For the text-containing cell, return its midpoint in [X, Y] coordinate format. 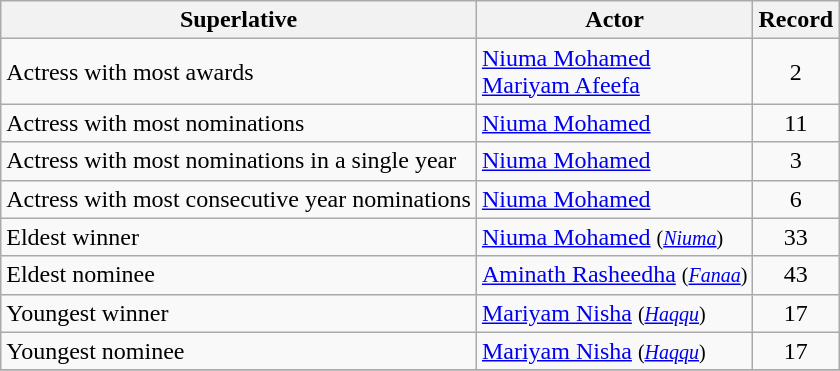
Record [796, 20]
Niuma Mohamed (Niuma) [614, 237]
3 [796, 161]
Actor [614, 20]
Aminath Rasheedha (Fanaa) [614, 275]
Youngest winner [239, 313]
Youngest nominee [239, 351]
Actress with most nominations [239, 123]
Actress with most nominations in a single year [239, 161]
Superlative [239, 20]
Actress with most awards [239, 72]
2 [796, 72]
43 [796, 275]
Eldest nominee [239, 275]
11 [796, 123]
33 [796, 237]
6 [796, 199]
Niuma MohamedMariyam Afeefa [614, 72]
Actress with most consecutive year nominations [239, 199]
Eldest winner [239, 237]
